Find where the given text appears and provide that cell's center as [X, Y] coordinate. 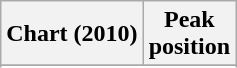
Peakposition [189, 34]
Chart (2010) [72, 34]
